Search for the cell housing the specified text and yield its (x, y) center coordinate. 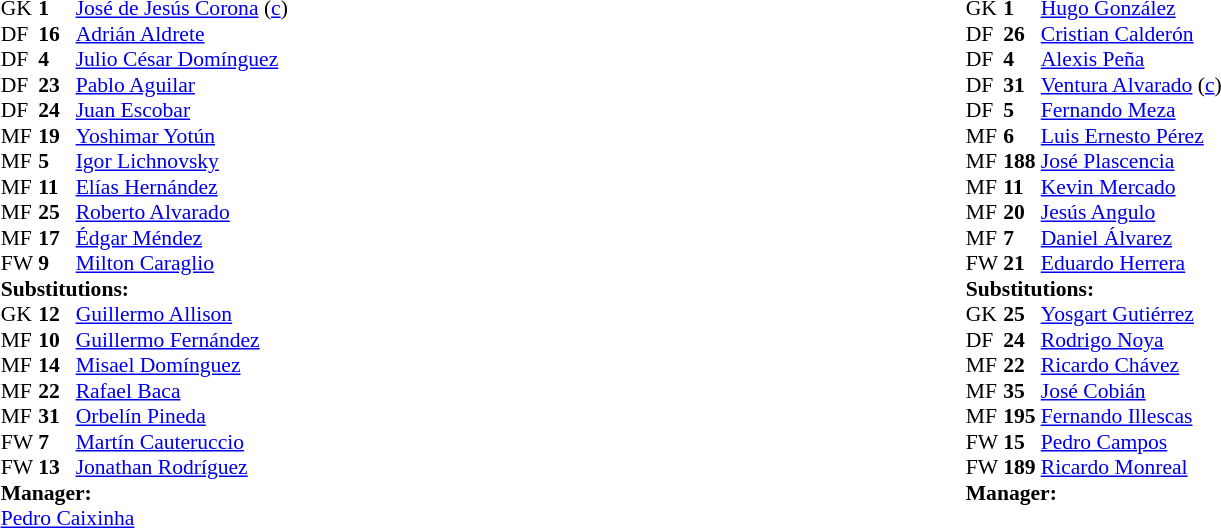
26 (1022, 34)
Yoshimar Yotún (182, 136)
Substitutions: (144, 289)
Roberto Alvarado (182, 213)
Juan Escobar (182, 111)
Édgar Méndez (182, 238)
12 (57, 315)
14 (57, 365)
Misael Domínguez (182, 365)
Pablo Aguilar (182, 85)
13 (57, 467)
Guillermo Fernández (182, 340)
Milton Caraglio (182, 263)
Martín Cauteruccio (182, 442)
189 (1022, 467)
Elías Hernández (182, 187)
17 (57, 238)
Manager: (144, 493)
Igor Lichnovsky (182, 161)
10 (57, 340)
15 (1022, 442)
6 (1022, 136)
Rafael Baca (182, 391)
19 (57, 136)
20 (1022, 213)
Orbelín Pineda (182, 417)
195 (1022, 417)
16 (57, 34)
188 (1022, 161)
9 (57, 263)
23 (57, 85)
21 (1022, 263)
Jonathan Rodríguez (182, 467)
Julio César Domínguez (182, 59)
Adrián Aldrete (182, 34)
35 (1022, 391)
Guillermo Allison (182, 315)
